Find where the given text appears and provide that cell's center as [X, Y] coordinate. 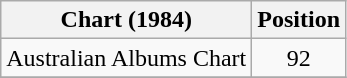
Chart (1984) [126, 20]
Australian Albums Chart [126, 58]
Position [299, 20]
92 [299, 58]
